Identify which cell holds the provided text, then report its [X, Y] central coordinate. 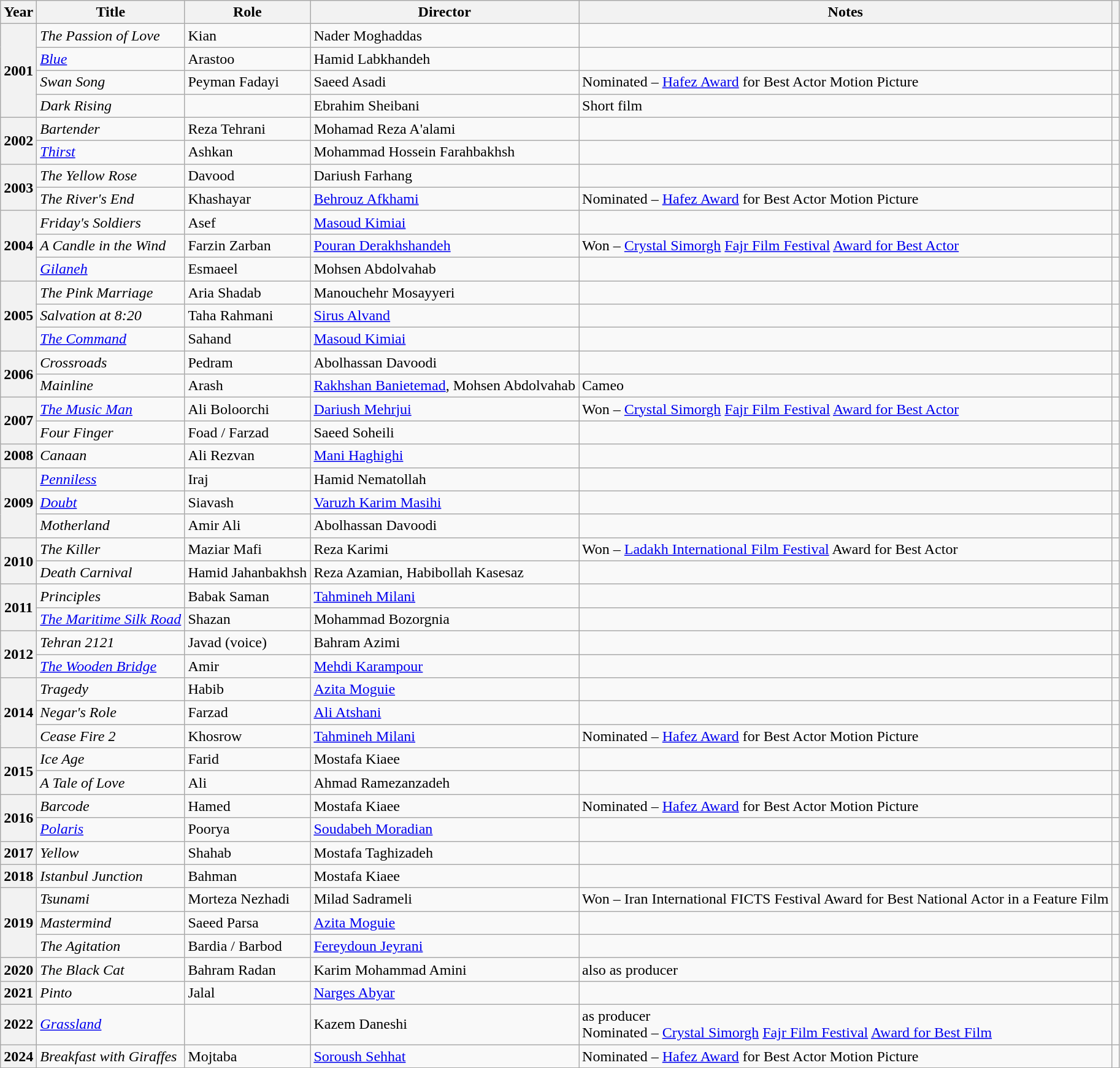
Year [18, 12]
Breakfast with Giraffes [110, 1056]
Fereydoun Jeyrani [445, 946]
Sirus Alvand [445, 316]
Death Carnival [110, 572]
Morteza Nezhadi [248, 899]
Narges Abyar [445, 993]
The Yellow Rose [110, 175]
Ahmad Ramezanzadeh [445, 783]
Mainline [110, 386]
2017 [18, 853]
Dariush Farhang [445, 175]
The Pink Marriage [110, 293]
Hamed [248, 806]
Kazem Daneshi [445, 1024]
Principles [110, 596]
Yellow [110, 853]
Hamid Nematollah [445, 479]
Mohamad Reza A'alami [445, 129]
Farzad [248, 713]
Ali Boloorchi [248, 409]
Bahram Azimi [445, 642]
The Agitation [110, 946]
Jalal [248, 993]
2015 [18, 771]
Shazan [248, 619]
Amir Ali [248, 526]
Varuzh Karim Masihi [445, 502]
Sahand [248, 339]
The Killer [110, 549]
2008 [18, 456]
Manouchehr Mosayyeri [445, 293]
Penniless [110, 479]
The River's End [110, 199]
Mehdi Karampour [445, 666]
2005 [18, 316]
Pedram [248, 363]
Khosrow [248, 736]
Esmaeel [248, 269]
2012 [18, 654]
Director [445, 12]
Cease Fire 2 [110, 736]
2009 [18, 502]
Arash [248, 386]
Khashayar [248, 199]
Peyman Fadayi [248, 82]
Title [110, 12]
Swan Song [110, 82]
Maziar Mafi [248, 549]
Davood [248, 175]
Won – Iran International FICTS Festival Award for Best National Actor in a Feature Film [845, 899]
Mohammad Hossein Farahbakhsh [445, 152]
2016 [18, 818]
Ali Rezvan [248, 456]
Kian [248, 36]
The Maritime Silk Road [110, 619]
Karim Mohammad Amini [445, 969]
Tragedy [110, 690]
Hamid Jahanbakhsh [248, 572]
Mohsen Abdolvahab [445, 269]
Milad Sadrameli [445, 899]
2022 [18, 1024]
Taha Rahmani [248, 316]
Motherland [110, 526]
Polaris [110, 829]
2006 [18, 374]
2018 [18, 876]
Short film [845, 106]
Saeed Parsa [248, 923]
Mani Haghighi [445, 456]
Reza Karimi [445, 549]
Mostafa Taghizadeh [445, 853]
Ice Age [110, 759]
as producerNominated – Crystal Simorgh Fajr Film Festival Award for Best Film [845, 1024]
Tsunami [110, 899]
Blue [110, 59]
Poorya [248, 829]
Doubt [110, 502]
Pouran Derakhshandeh [445, 245]
Reza Azamian, Habibollah Kasesaz [445, 572]
2002 [18, 140]
Saeed Asadi [445, 82]
Ali [248, 783]
Soroush Sehhat [445, 1056]
Mastermind [110, 923]
Role [248, 12]
Dark Rising [110, 106]
Bartender [110, 129]
Won – Ladakh International Film Festival Award for Best Actor [845, 549]
Cameo [845, 386]
Asef [248, 222]
The Command [110, 339]
Bahman [248, 876]
Istanbul Junction [110, 876]
The Black Cat [110, 969]
Pinto [110, 993]
A Candle in the Wind [110, 245]
Behrouz Afkhami [445, 199]
Farid [248, 759]
Tehran 2121 [110, 642]
Gilaneh [110, 269]
Babak Saman [248, 596]
2014 [18, 713]
A Tale of Love [110, 783]
Barcode [110, 806]
Canaan [110, 456]
2001 [18, 71]
2010 [18, 561]
2011 [18, 607]
Amir [248, 666]
The Music Man [110, 409]
Mojtaba [248, 1056]
Soudabeh Moradian [445, 829]
Javad (voice) [248, 642]
Bahram Radan [248, 969]
Salvation at 8:20 [110, 316]
2004 [18, 245]
Thirst [110, 152]
Saeed Soheili [445, 432]
Aria Shadab [248, 293]
Farzin Zarban [248, 245]
also as producer [845, 969]
Crossroads [110, 363]
Ebrahim Sheibani [445, 106]
Arastoo [248, 59]
The Passion of Love [110, 36]
2007 [18, 421]
Siavash [248, 502]
Four Finger [110, 432]
The Wooden Bridge [110, 666]
2019 [18, 923]
2003 [18, 187]
Friday's Soldiers [110, 222]
Habib [248, 690]
Nader Moghaddas [445, 36]
Grassland [110, 1024]
Foad / Farzad [248, 432]
2024 [18, 1056]
2021 [18, 993]
Mohammad Bozorgnia [445, 619]
Shahab [248, 853]
2020 [18, 969]
Notes [845, 12]
Iraj [248, 479]
Hamid Labkhandeh [445, 59]
Reza Tehrani [248, 129]
Rakhshan Banietemad, Mohsen Abdolvahab [445, 386]
Ashkan [248, 152]
Bardia / Barbod [248, 946]
Negar's Role [110, 713]
Ali Atshani [445, 713]
Dariush Mehrjui [445, 409]
